Identify which cell holds the provided text, then report its (x, y) central coordinate. 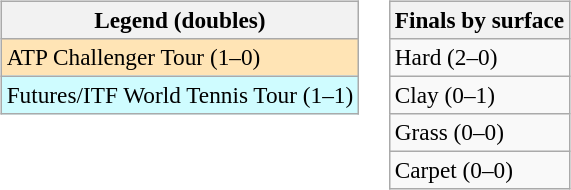
Futures/ITF World Tennis Tour (1–1) (180, 95)
Finals by surface (479, 20)
Carpet (0–0) (479, 171)
ATP Challenger Tour (1–0) (180, 57)
Grass (0–0) (479, 133)
Legend (doubles) (180, 20)
Hard (2–0) (479, 57)
Clay (0–1) (479, 95)
